Pinpoint the cell where the given text exists, returning its [x, y] midpoint coordinate. 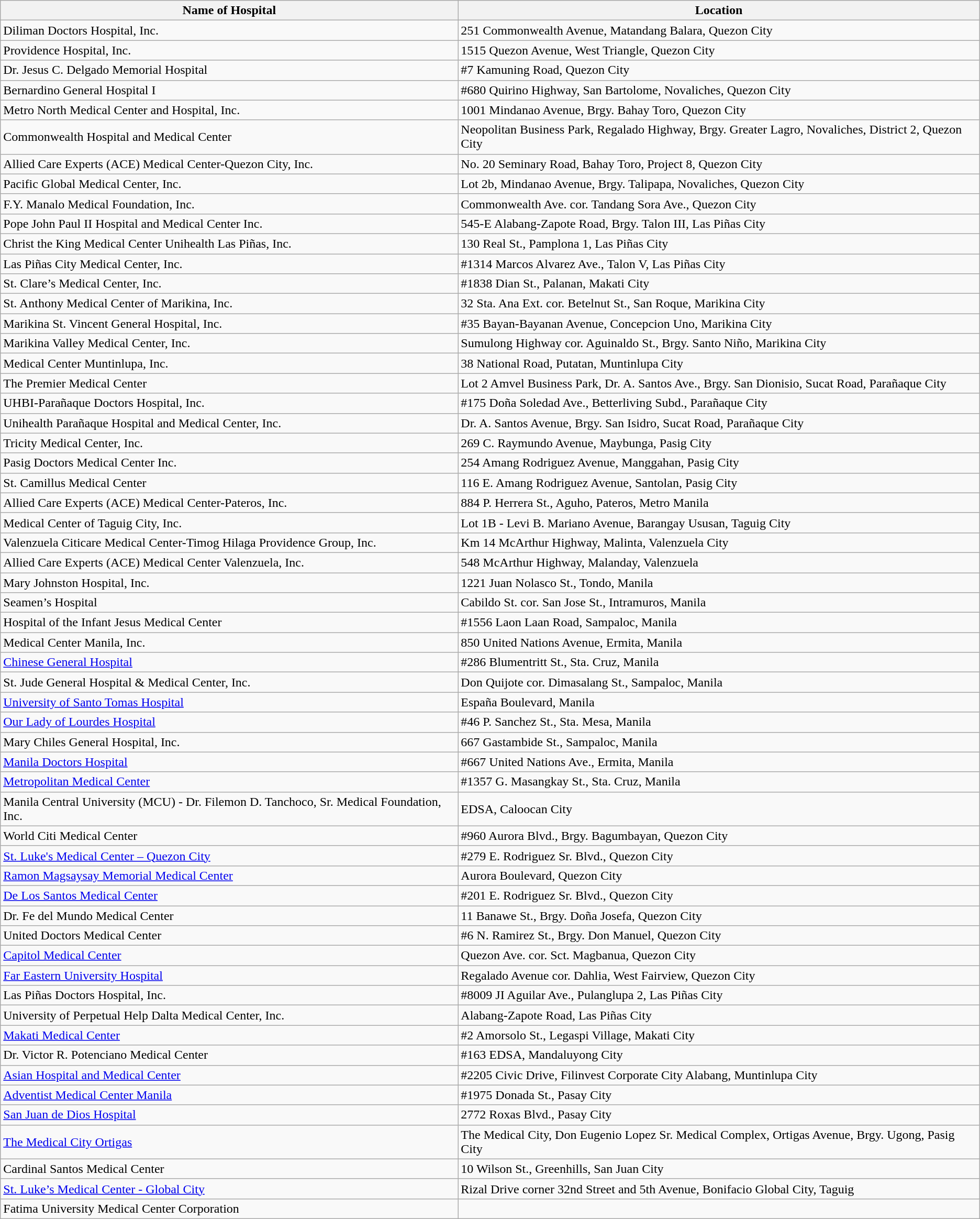
#1556 Laon Laan Road, Sampaloc, Manila [719, 623]
850 United Nations Avenue, Ermita, Manila [719, 642]
Dr. A. Santos Avenue, Brgy. San Isidro, Sucat Road, Parañaque City [719, 423]
Cardinal Santos Medical Center [229, 1169]
10 Wilson St., Greenhills, San Juan City [719, 1169]
#1357 G. Masangkay St., Sta. Cruz, Manila [719, 782]
Metropolitan Medical Center [229, 782]
España Boulevard, Manila [719, 702]
Metro North Medical Center and Hospital, Inc. [229, 110]
#6 N. Ramirez St., Brgy. Don Manuel, Quezon City [719, 936]
1221 Juan Nolasco St., Tondo, Manila [719, 583]
Mary Chiles General Hospital, Inc. [229, 742]
116 E. Amang Rodriguez Avenue, Santolan, Pasig City [719, 483]
The Premier Medical Center [229, 383]
Tricity Medical Center, Inc. [229, 443]
Pope John Paul II Hospital and Medical Center Inc. [229, 224]
Rizal Drive corner 32nd Street and 5th Avenue, Bonifacio Global City, Taguig [719, 1189]
#7 Kamuning Road, Quezon City [719, 70]
251 Commonwealth Avenue, Matandang Balara, Quezon City [719, 30]
Las Piñas Doctors Hospital, Inc. [229, 995]
Allied Care Experts (ACE) Medical Center-Quezon City, Inc. [229, 164]
#2 Amorsolo St., Legaspi Village, Makati City [719, 1035]
University of Santo Tomas Hospital [229, 702]
Unihealth Parañaque Hospital and Medical Center, Inc. [229, 423]
Lot 2b, Mindanao Avenue, Brgy. Talipapa, Novaliches, Quezon City [719, 184]
Cabildo St. cor. San Jose St., Intramuros, Manila [719, 603]
Aurora Boulevard, Quezon City [719, 876]
38 National Road, Putatan, Muntinlupa City [719, 363]
884 P. Herrera St., Aguho, Pateros, Metro Manila [719, 503]
#175 Doña Soledad Ave., Betterliving Subd., Parañaque City [719, 403]
Marikina Valley Medical Center, Inc. [229, 343]
32 Sta. Ana Ext. cor. Betelnut St., San Roque, Marikina City [719, 304]
Lot 1B - Levi B. Mariano Avenue, Barangay Ususan, Taguig City [719, 523]
130 Real St., Pamplona 1, Las Piñas City [719, 243]
Medical Center Muntinlupa, Inc. [229, 363]
World Citi Medical Center [229, 836]
#1975 Donada St., Pasay City [719, 1095]
#960 Aurora Blvd., Brgy. Bagumbayan, Quezon City [719, 836]
Providence Hospital, Inc. [229, 50]
United Doctors Medical Center [229, 936]
Km 14 McArthur Highway, Malinta, Valenzuela City [719, 542]
The Medical City, Don Eugenio Lopez Sr. Medical Complex, Ortigas Avenue, Brgy. Ugong, Pasig City [719, 1142]
Allied Care Experts (ACE) Medical Center-Pateros, Inc. [229, 503]
St. Luke’s Medical Center - Global City [229, 1189]
545-E Alabang-Zapote Road, Brgy. Talon III, Las Piñas City [719, 224]
#1314 Marcos Alvarez Ave., Talon V, Las Piñas City [719, 263]
St. Jude General Hospital & Medical Center, Inc. [229, 682]
Name of Hospital [229, 10]
Allied Care Experts (ACE) Medical Center Valenzuela, Inc. [229, 562]
Ramon Magsaysay Memorial Medical Center [229, 876]
Valenzuela Citicare Medical Center-Timog Hilaga Providence Group, Inc. [229, 542]
Hospital of the Infant Jesus Medical Center [229, 623]
Diliman Doctors Hospital, Inc. [229, 30]
Medical Center of Taguig City, Inc. [229, 523]
Neopolitan Business Park, Regalado Highway, Brgy. Greater Lagro, Novaliches, District 2, Quezon City [719, 137]
Our Lady of Lourdes Hospital [229, 722]
Bernardino General Hospital I [229, 90]
1515 Quezon Avenue, West Triangle, Quezon City [719, 50]
St. Luke's Medical Center – Quezon City [229, 856]
1001 Mindanao Avenue, Brgy. Bahay Toro, Quezon City [719, 110]
Commonwealth Ave. cor. Tandang Sora Ave., Quezon City [719, 204]
#8009 JI Aguilar Ave., Pulanglupa 2, Las Piñas City [719, 995]
Christ the King Medical Center Unihealth Las Piñas, Inc. [229, 243]
2772 Roxas Blvd., Pasay City [719, 1115]
St. Clare’s Medical Center, Inc. [229, 284]
Far Eastern University Hospital [229, 976]
St. Camillus Medical Center [229, 483]
#279 E. Rodriguez Sr. Blvd., Quezon City [719, 856]
Marikina St. Vincent General Hospital, Inc. [229, 324]
No. 20 Seminary Road, Bahay Toro, Project 8, Quezon City [719, 164]
Las Piñas City Medical Center, Inc. [229, 263]
548 McArthur Highway, Malanday, Valenzuela [719, 562]
Pacific Global Medical Center, Inc. [229, 184]
Manila Doctors Hospital [229, 762]
Regalado Avenue cor. Dahlia, West Fairview, Quezon City [719, 976]
De Los Santos Medical Center [229, 895]
11 Banawe St., Brgy. Doña Josefa, Quezon City [719, 916]
#46 P. Sanchez St., Sta. Mesa, Manila [719, 722]
#163 EDSA, Mandaluyong City [719, 1055]
Lot 2 Amvel Business Park, Dr. A. Santos Ave., Brgy. San Dionisio, Sucat Road, Parañaque City [719, 383]
#667 United Nations Ave., Ermita, Manila [719, 762]
San Juan de Dios Hospital [229, 1115]
Don Quijote cor. Dimasalang St., Sampaloc, Manila [719, 682]
#35 Bayan-Bayanan Avenue, Concepcion Uno, Marikina City [719, 324]
Alabang-Zapote Road, Las Piñas City [719, 1015]
#286 Blumentritt St., Sta. Cruz, Manila [719, 662]
#2205 Civic Drive, Filinvest Corporate City Alabang, Muntinlupa City [719, 1075]
Location [719, 10]
Chinese General Hospital [229, 662]
#1838 Dian St., Palanan, Makati City [719, 284]
Dr. Victor R. Potenciano Medical Center [229, 1055]
EDSA, Caloocan City [719, 808]
269 C. Raymundo Avenue, Maybunga, Pasig City [719, 443]
University of Perpetual Help Dalta Medical Center, Inc. [229, 1015]
Quezon Ave. cor. Sct. Magbanua, Quezon City [719, 956]
254 Amang Rodriguez Avenue, Manggahan, Pasig City [719, 463]
Commonwealth Hospital and Medical Center [229, 137]
Adventist Medical Center Manila [229, 1095]
Fatima University Medical Center Corporation [229, 1209]
667 Gastambide St., Sampaloc, Manila [719, 742]
Manila Central University (MCU) - Dr. Filemon D. Tanchoco, Sr. Medical Foundation, Inc. [229, 808]
Seamen’s Hospital [229, 603]
Dr. Fe del Mundo Medical Center [229, 916]
F.Y. Manalo Medical Foundation, Inc. [229, 204]
Mary Johnston Hospital, Inc. [229, 583]
The Medical City Ortigas [229, 1142]
Capitol Medical Center [229, 956]
Asian Hospital and Medical Center [229, 1075]
Makati Medical Center [229, 1035]
Dr. Jesus C. Delgado Memorial Hospital [229, 70]
Sumulong Highway cor. Aguinaldo St., Brgy. Santo Niño, Marikina City [719, 343]
#201 E. Rodriguez Sr. Blvd., Quezon City [719, 895]
#680 Quirino Highway, San Bartolome, Novaliches, Quezon City [719, 90]
Pasig Doctors Medical Center Inc. [229, 463]
UHBI-Parañaque Doctors Hospital, Inc. [229, 403]
Medical Center Manila, Inc. [229, 642]
St. Anthony Medical Center of Marikina, Inc. [229, 304]
